Return (x, y) of the center of cell containing provided text 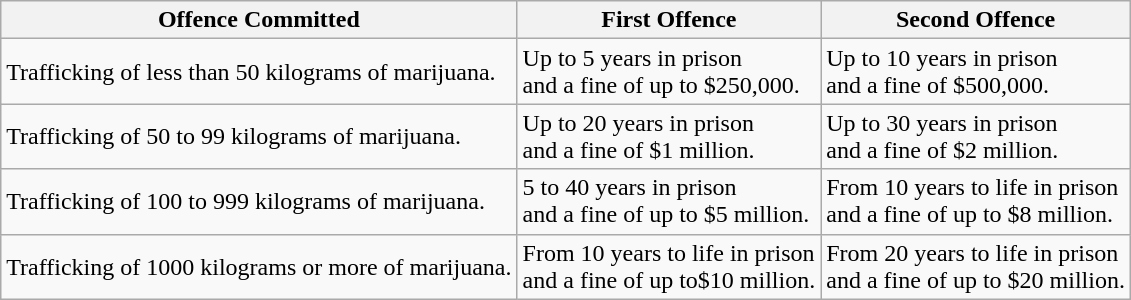
Second Offence (976, 20)
Up to 5 years in prisonand a fine of up to $250,000. (669, 72)
5 to 40 years in prisonand a fine of up to $5 million. (669, 202)
Offence Committed (259, 20)
From 10 years to life in prisonand a fine of up to $8 million. (976, 202)
From 10 years to life in prisonand a fine of up to$10 million. (669, 266)
Up to 20 years in prisonand a fine of $1 million. (669, 136)
First Offence (669, 20)
From 20 years to life in prisonand a fine of up to $20 million. (976, 266)
Trafficking of less than 50 kilograms of marijuana. (259, 72)
Trafficking of 1000 kilograms or more of marijuana. (259, 266)
Trafficking of 100 to 999 kilograms of marijuana. (259, 202)
Up to 30 years in prisonand a fine of $2 million. (976, 136)
Trafficking of 50 to 99 kilograms of marijuana. (259, 136)
Up to 10 years in prisonand a fine of $500,000. (976, 72)
